Capture the cell that displays the provided text and extract its [X, Y] central coordinate. 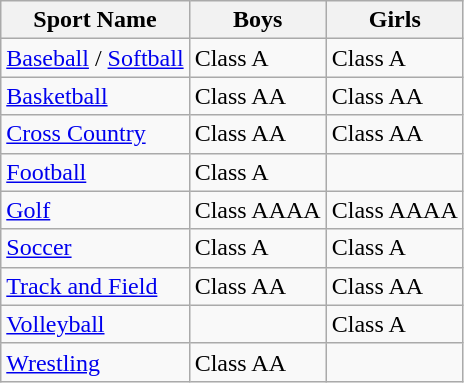
Wrestling [95, 362]
Cross Country [95, 134]
Sport Name [95, 20]
Football [95, 172]
Baseball / Softball [95, 58]
Golf [95, 210]
Soccer [95, 248]
Track and Field [95, 286]
Boys [258, 20]
Girls [394, 20]
Volleyball [95, 324]
Basketball [95, 96]
